Output the [x, y] coordinate of the center of the cell containing the given text.  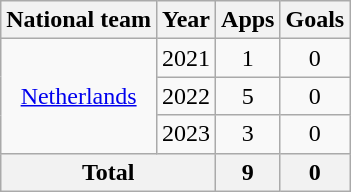
Netherlands [79, 96]
3 [248, 134]
2021 [186, 58]
Goals [315, 20]
Year [186, 20]
1 [248, 58]
5 [248, 96]
9 [248, 172]
Apps [248, 20]
Total [108, 172]
2023 [186, 134]
National team [79, 20]
2022 [186, 96]
